Determine the (X, Y) coordinate at the center of the cell enclosing the given text.  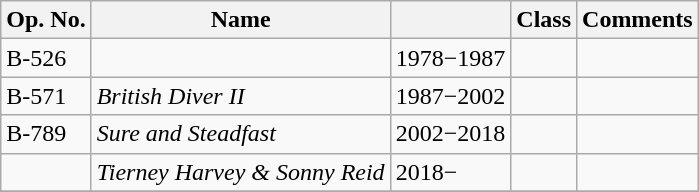
1978−1987 (450, 58)
B-526 (46, 58)
B-571 (46, 96)
1987−2002 (450, 96)
2002−2018 (450, 134)
B-789 (46, 134)
British Diver II (240, 96)
Comments (638, 20)
Op. No. (46, 20)
Name (240, 20)
Sure and Steadfast (240, 134)
Tierney Harvey & Sonny Reid (240, 172)
Class (544, 20)
2018− (450, 172)
